Return (x, y) of the center of cell containing provided text 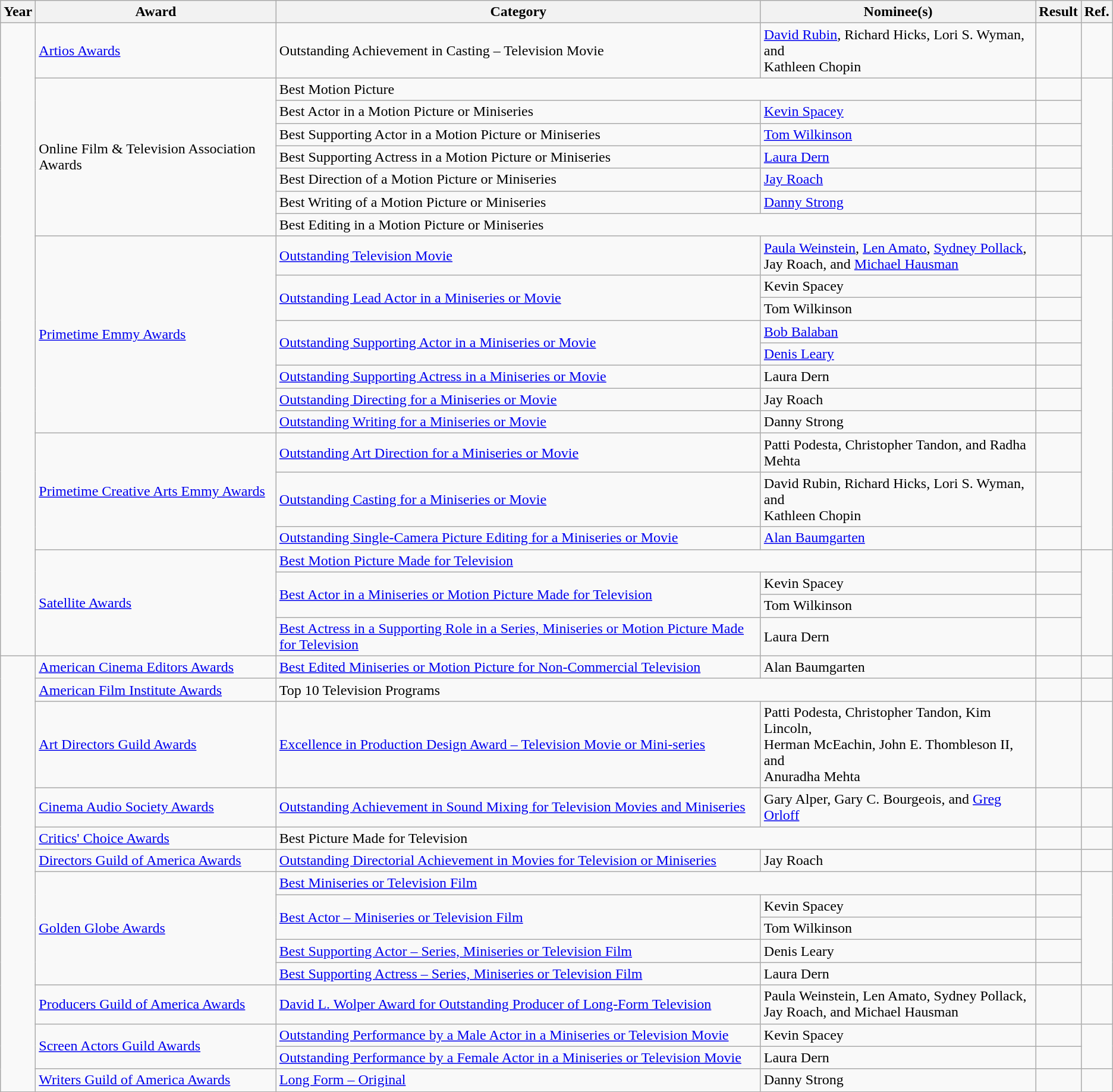
Directors Guild of America Awards (156, 861)
Primetime Creative Arts Emmy Awards (156, 491)
Best Picture Made for Television (656, 838)
Best Supporting Actor in a Motion Picture or Miniseries (518, 134)
Best Miniseries or Television Film (656, 883)
Art Directors Guild Awards (156, 744)
Top 10 Television Programs (656, 690)
Outstanding Lead Actor in a Miniseries or Movie (518, 297)
Outstanding Supporting Actress in a Miniseries or Movie (518, 377)
Result (1058, 12)
Online Film & Television Association Awards (156, 157)
Year (18, 12)
Outstanding Achievement in Sound Mixing for Television Movies and Miniseries (518, 807)
Ref. (1096, 12)
Excellence in Production Design Award – Television Movie or Mini-series (518, 744)
Outstanding Performance by a Male Actor in a Miniseries or Television Movie (518, 1035)
Outstanding Television Movie (518, 256)
American Cinema Editors Awards (156, 667)
Patti Podesta, Christopher Tandon, and Radha Mehta (898, 453)
Best Actress in a Supporting Role in a Series, Miniseries or Motion Picture Made for Television (518, 636)
Gary Alper, Gary C. Bourgeois, and Greg Orloff (898, 807)
Primetime Emmy Awards (156, 335)
Outstanding Single-Camera Picture Editing for a Miniseries or Movie (518, 538)
Best Supporting Actress in a Motion Picture or Miniseries (518, 157)
Patti Podesta, Christopher Tandon, Kim Lincoln, Herman McEachin, John E. Thombleson II, and Anuradha Mehta (898, 744)
Bob Balaban (898, 331)
Outstanding Supporting Actor in a Miniseries or Movie (518, 342)
Nominee(s) (898, 12)
Best Direction of a Motion Picture or Miniseries (518, 180)
Satellite Awards (156, 603)
Outstanding Writing for a Miniseries or Movie (518, 422)
Outstanding Art Direction for a Miniseries or Movie (518, 453)
Best Editing in a Motion Picture or Miniseries (656, 225)
Outstanding Casting for a Miniseries or Movie (518, 499)
Best Supporting Actor – Series, Miniseries or Television Film (518, 951)
Artios Awards (156, 51)
Best Motion Picture (656, 89)
Outstanding Directing for a Miniseries or Movie (518, 399)
Outstanding Achievement in Casting – Television Movie (518, 51)
Best Actor – Miniseries or Television Film (518, 917)
Golden Globe Awards (156, 929)
Long Form – Original (518, 1080)
Best Writing of a Motion Picture or Miniseries (518, 202)
American Film Institute Awards (156, 690)
Outstanding Performance by a Female Actor in a Miniseries or Television Movie (518, 1058)
Writers Guild of America Awards (156, 1080)
Producers Guild of America Awards (156, 1005)
Best Actor in a Miniseries or Motion Picture Made for Television (518, 594)
Outstanding Directorial Achievement in Movies for Television or Miniseries (518, 861)
David L. Wolper Award for Outstanding Producer of Long-Form Television (518, 1005)
Cinema Audio Society Awards (156, 807)
Award (156, 12)
Best Supporting Actress – Series, Miniseries or Television Film (518, 974)
Best Motion Picture Made for Television (656, 561)
Screen Actors Guild Awards (156, 1046)
Best Edited Miniseries or Motion Picture for Non-Commercial Television (518, 667)
Critics' Choice Awards (156, 838)
Best Actor in a Motion Picture or Miniseries (518, 112)
Category (518, 12)
